Search for the cell housing the specified text and yield its (X, Y) center coordinate. 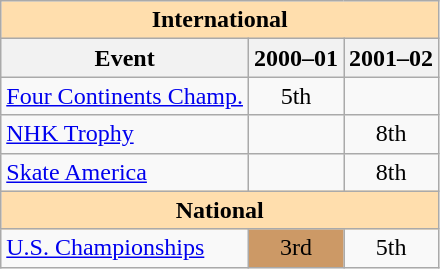
2000–01 (296, 58)
Four Continents Champ. (125, 96)
National (220, 210)
NHK Trophy (125, 134)
International (220, 20)
2001–02 (392, 58)
Event (125, 58)
3rd (296, 248)
Skate America (125, 172)
U.S. Championships (125, 248)
